Identify which cell holds the provided text, then report its (X, Y) central coordinate. 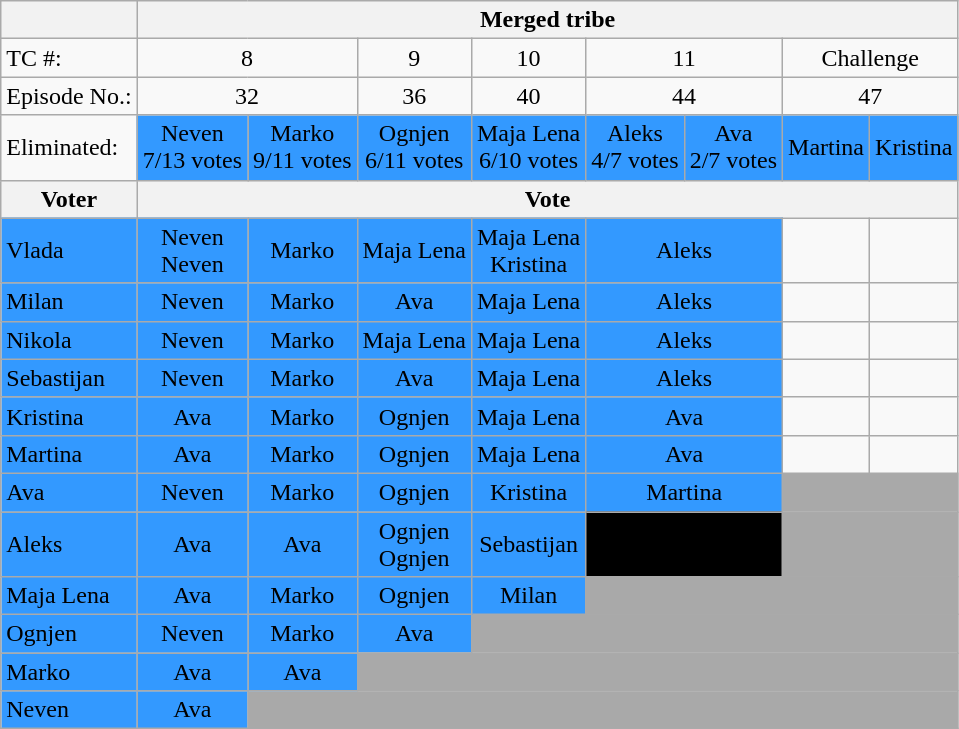
Vlada (69, 250)
Maja LenaKristina (528, 250)
Ava2/7 votes (733, 148)
Challenge (870, 58)
32 (247, 96)
Voter (69, 199)
Eliminated: (69, 148)
Neven7/13 votes (192, 148)
Nikola (69, 340)
47 (870, 96)
11 (684, 58)
44 (684, 96)
Aleks4/7 votes (635, 148)
40 (528, 96)
TC #: (69, 58)
Ognjen6/11 votes (414, 148)
36 (414, 96)
Maja Lena6/10 votes (528, 148)
NevenNeven (192, 250)
8 (247, 58)
9 (414, 58)
Vote (548, 199)
OgnjenOgnjen (414, 544)
Merged tribe (548, 20)
Marko9/11 votes (303, 148)
Episode No.: (69, 96)
10 (528, 58)
